Return the (x, y) coordinate for the center point of the cell that contains the specified text.  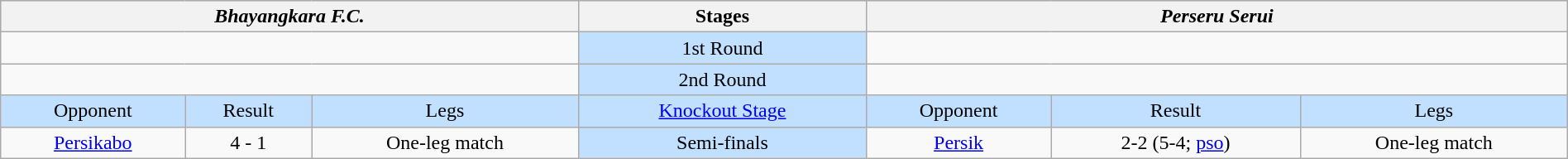
Persikabo (93, 142)
Bhayangkara F.C. (289, 17)
2-2 (5-4; pso) (1176, 142)
4 - 1 (248, 142)
Persik (959, 142)
Stages (722, 17)
Knockout Stage (722, 111)
2nd Round (722, 79)
Semi-finals (722, 142)
1st Round (722, 48)
Perseru Serui (1217, 17)
